Provide the (x, y) coordinate of the cell's center where the given text is located.  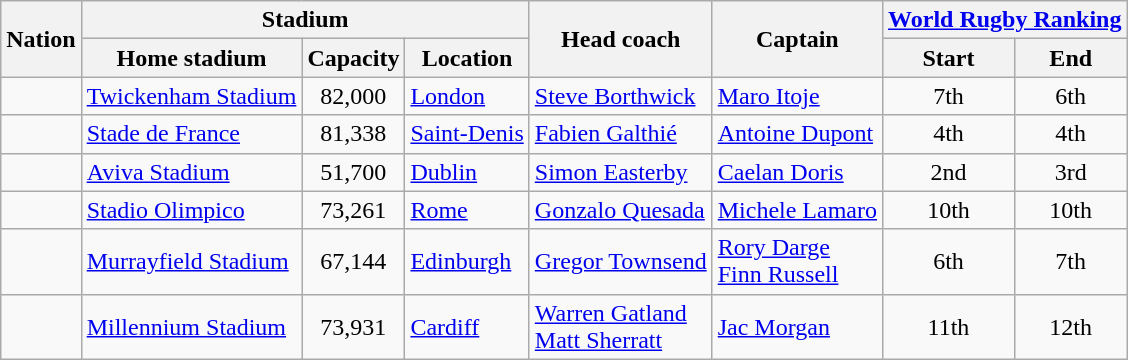
82,000 (354, 96)
Aviva Stadium (192, 172)
11th (949, 326)
73,261 (354, 210)
Steve Borthwick (620, 96)
Gonzalo Quesada (620, 210)
Simon Easterby (620, 172)
Warren Gatland Matt Sherratt (620, 326)
Jac Morgan (797, 326)
Stadium (305, 20)
London (467, 96)
67,144 (354, 262)
12th (1070, 326)
Home stadium (192, 58)
3rd (1070, 172)
Saint-Denis (467, 134)
Nation (41, 39)
Stadio Olimpico (192, 210)
Rome (467, 210)
Capacity (354, 58)
Twickenham Stadium (192, 96)
Start (949, 58)
Caelan Doris (797, 172)
Location (467, 58)
End (1070, 58)
73,931 (354, 326)
Michele Lamaro (797, 210)
Captain (797, 39)
Fabien Galthié (620, 134)
Gregor Townsend (620, 262)
Maro Itoje (797, 96)
Cardiff (467, 326)
Head coach (620, 39)
Edinburgh (467, 262)
Rory DargeFinn Russell (797, 262)
81,338 (354, 134)
Antoine Dupont (797, 134)
Murrayfield Stadium (192, 262)
Millennium Stadium (192, 326)
Stade de France (192, 134)
Dublin (467, 172)
51,700 (354, 172)
2nd (949, 172)
World Rugby Ranking (1005, 20)
